Search for the cell housing the specified text and yield its [x, y] center coordinate. 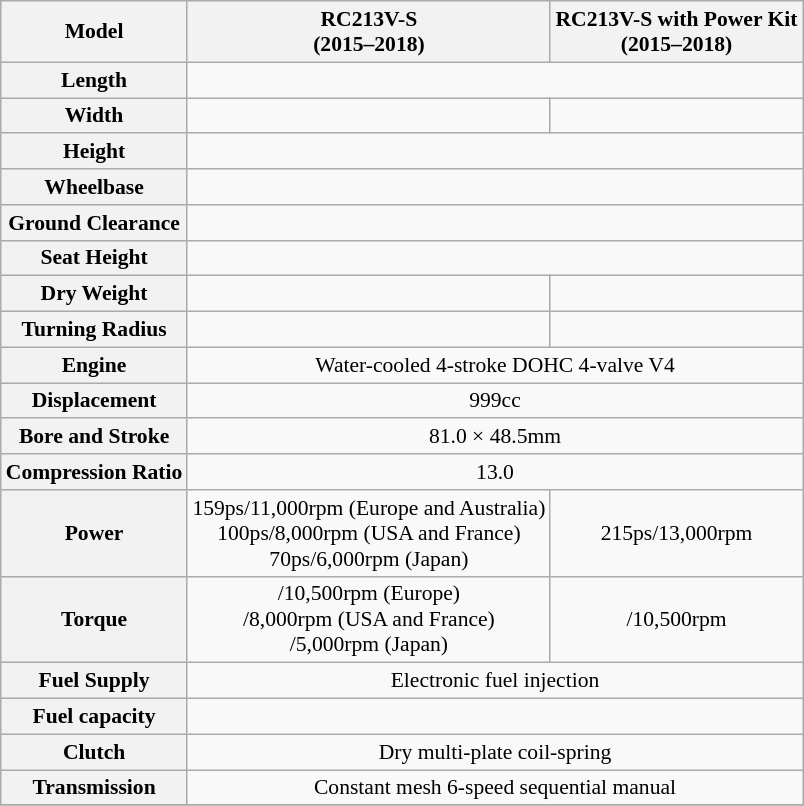
Power [94, 534]
Dry Weight [94, 294]
Seat Height [94, 258]
Ground Clearance [94, 223]
159ps/11,000rpm (Europe and Australia)100ps/8,000rpm (USA and France)70ps/6,000rpm (Japan) [368, 534]
215ps/13,000rpm [676, 534]
Fuel capacity [94, 717]
Length [94, 80]
999cc [494, 401]
Torque [94, 620]
/10,500rpm (Europe)/8,000rpm (USA and France)/5,000rpm (Japan) [368, 620]
Clutch [94, 752]
RC213V-S(2015–2018) [368, 32]
Water-cooled 4-stroke DOHC 4-valve V4 [494, 365]
81.0 × 48.5mm [494, 437]
Engine [94, 365]
Compression Ratio [94, 472]
Dry multi-plate coil-spring [494, 752]
Width [94, 116]
Constant mesh 6-speed sequential manual [494, 788]
Fuel Supply [94, 681]
Electronic fuel injection [494, 681]
Displacement [94, 401]
Bore and Stroke [94, 437]
Model [94, 32]
Turning Radius [94, 330]
Wheelbase [94, 187]
RC213V-S with Power Kit(2015–2018) [676, 32]
/10,500rpm [676, 620]
Transmission [94, 788]
13.0 [494, 472]
Height [94, 152]
